Return the [X, Y] coordinate for the center point of the cell that contains the specified text.  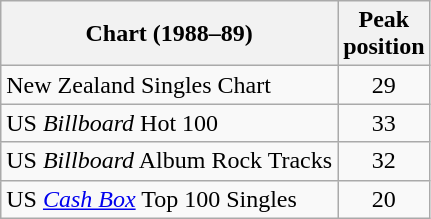
32 [384, 161]
Peakposition [384, 34]
20 [384, 199]
US Cash Box Top 100 Singles [170, 199]
Chart (1988–89) [170, 34]
New Zealand Singles Chart [170, 85]
US Billboard Album Rock Tracks [170, 161]
US Billboard Hot 100 [170, 123]
29 [384, 85]
33 [384, 123]
